Output the (X, Y) coordinate of the center of the cell containing the given text.  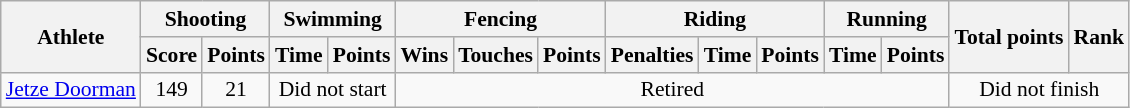
Did not finish (1039, 90)
Riding (715, 19)
Rank (1100, 36)
Swimming (332, 19)
Score (172, 55)
Wins (424, 55)
Total points (1008, 36)
Retired (672, 90)
Fencing (500, 19)
Penalties (652, 55)
Athlete (71, 36)
Touches (496, 55)
Shooting (206, 19)
21 (236, 90)
Jetze Doorman (71, 90)
Did not start (332, 90)
Running (886, 19)
149 (172, 90)
